Search for the cell housing the specified text and yield its [x, y] center coordinate. 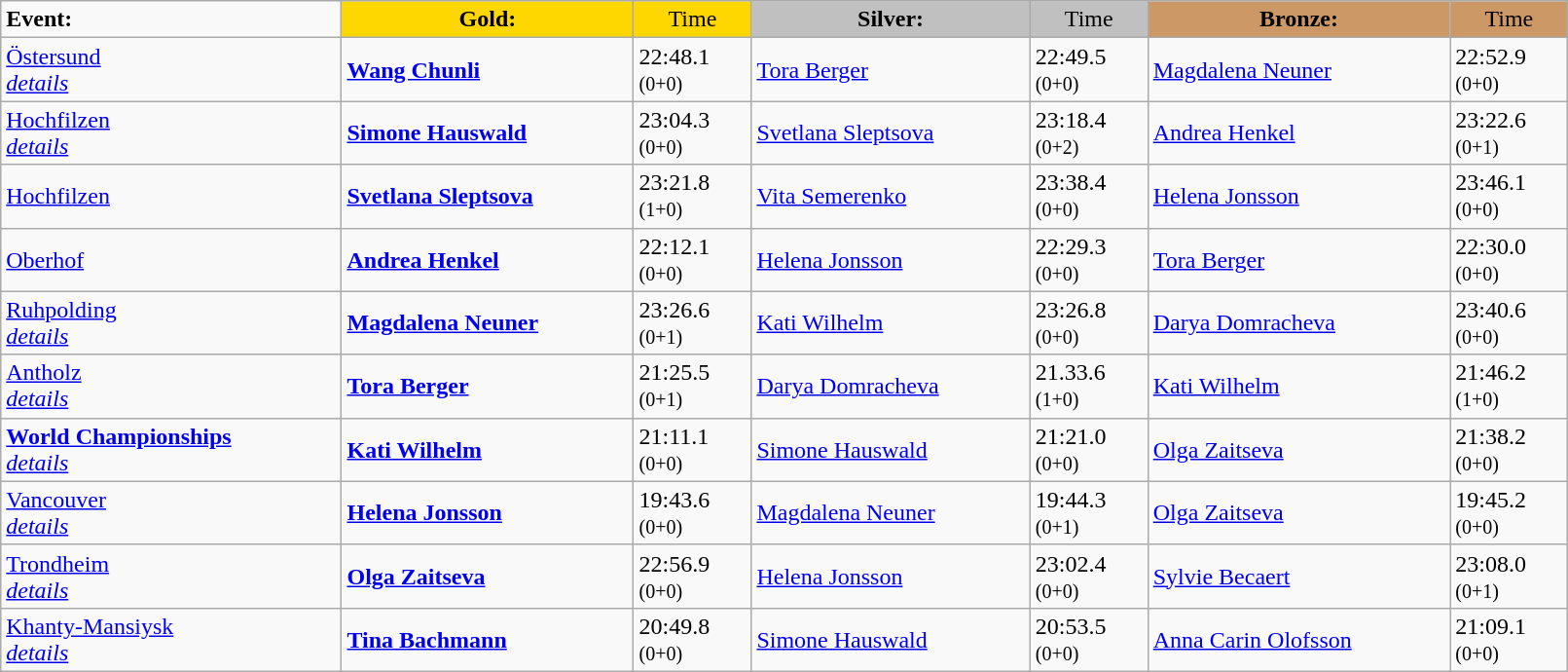
23:18.4(0+2) [1088, 132]
Vancouverdetails [171, 512]
21:21.0(0+0) [1088, 450]
23:21.8(1+0) [693, 197]
19:43.6(0+0) [693, 512]
Hochfilzendetails [171, 132]
Event: [171, 19]
Tina Bachmann [488, 639]
Gold: [488, 19]
23:40.6(0+0) [1509, 323]
Bronze: [1298, 19]
22:49.5 (0+0) [1088, 70]
23:02.4 (0+0) [1088, 577]
23:46.1(0+0) [1509, 197]
Khanty-Mansiyskdetails [171, 639]
21:11.1(0+0) [693, 450]
23:08.0 (0+1) [1509, 577]
20:53.5 (0+0) [1088, 639]
23:38.4(0+0) [1088, 197]
22:29.3(0+0) [1088, 259]
22:48.1(0+0) [693, 70]
Trondheimdetails [171, 577]
Ruhpoldingdetails [171, 323]
21:38.2(0+0) [1509, 450]
23:26.8(0+0) [1088, 323]
Vita Semerenko [891, 197]
Sylvie Becaert [1298, 577]
23:26.6(0+1) [693, 323]
19:44.3(0+1) [1088, 512]
Anna Carin Olofsson [1298, 639]
22:56.9(0+0) [693, 577]
Oberhof [171, 259]
22:52.9 (0+0) [1509, 70]
23:04.3(0+0) [693, 132]
Östersunddetails [171, 70]
22:30.0(0+0) [1509, 259]
Silver: [891, 19]
21:25.5(0+1) [693, 386]
World Championshipsdetails [171, 450]
Antholzdetails [171, 386]
19:45.2(0+0) [1509, 512]
20:49.8(0+0) [693, 639]
21.33.6(1+0) [1088, 386]
Hochfilzen [171, 197]
22:12.1(0+0) [693, 259]
21:46.2(1+0) [1509, 386]
21:09.1(0+0) [1509, 639]
Wang Chunli [488, 70]
23:22.6(0+1) [1509, 132]
